Determine the (X, Y) coordinate at the center of the cell enclosing the given text.  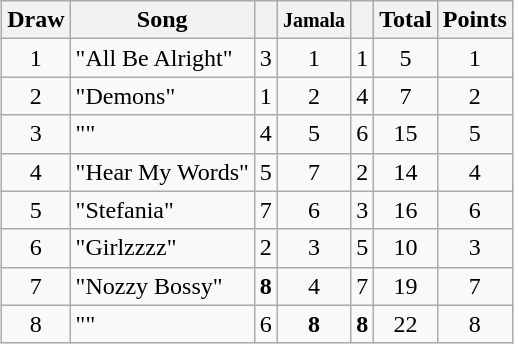
"Nozzy Bossy" (162, 286)
14 (406, 172)
"All Be Alright" (162, 58)
"Girlzzzz" (162, 248)
Jamala (314, 20)
"Hear My Words" (162, 172)
Points (474, 20)
10 (406, 248)
16 (406, 210)
19 (406, 286)
15 (406, 134)
Song (162, 20)
Draw (36, 20)
"Demons" (162, 96)
Total (406, 20)
"Stefania" (162, 210)
22 (406, 324)
